Pinpoint the cell where the given text exists, returning its (x, y) midpoint coordinate. 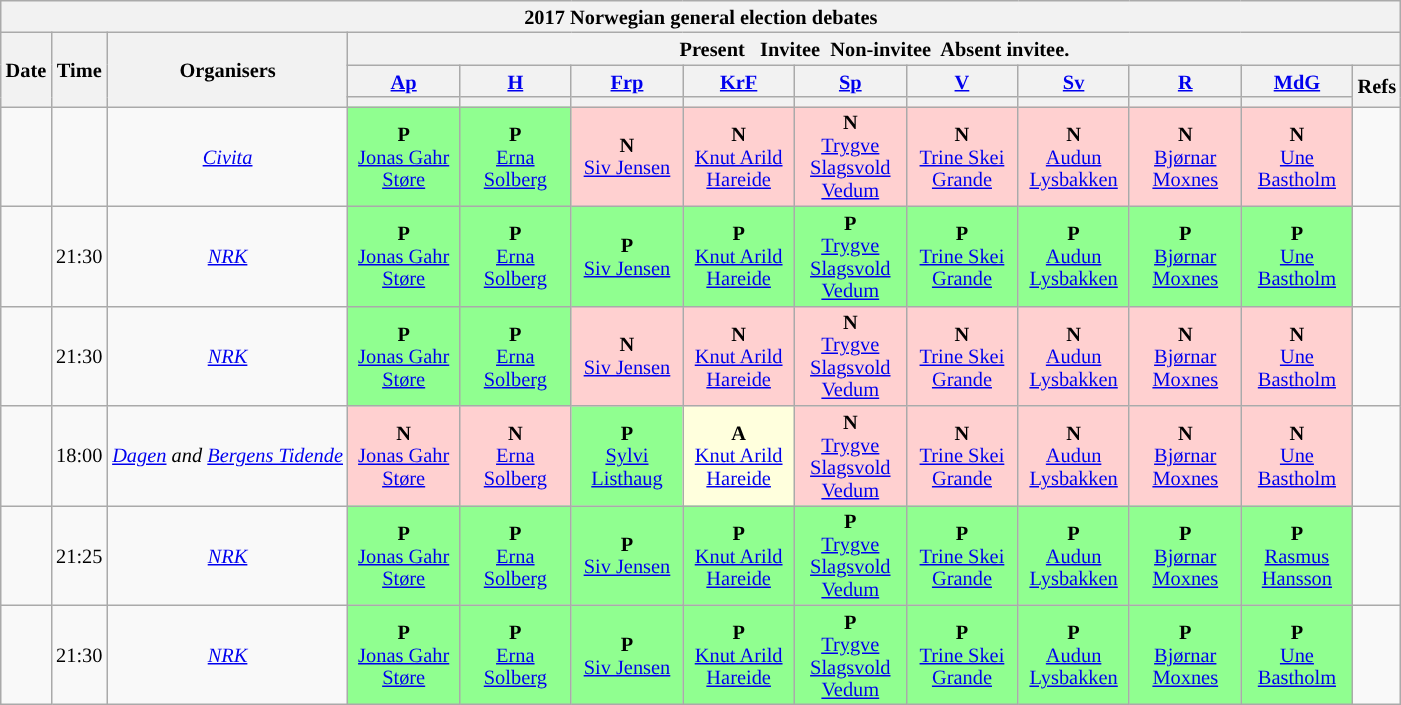
R (1185, 81)
AKnut Arild Hareide (739, 455)
Ap (404, 81)
Sp (850, 81)
18:00 (79, 455)
Present Invitee Non-invitee Absent invitee. (874, 48)
Organisers (228, 69)
KrF (739, 81)
Dagen and Bergens Tidende (228, 455)
NErna Solberg (515, 455)
H (515, 81)
Refs (1377, 86)
NJonas Gahr Støre (404, 455)
PSylvi Listhaug (627, 455)
Date (26, 69)
V (962, 81)
Frp (627, 81)
Sv (1074, 81)
Time (79, 69)
Civita (228, 156)
PRasmus Hansson (1297, 555)
MdG (1297, 81)
21:25 (79, 555)
2017 Norwegian general election debates (701, 16)
